Return the [x, y] coordinate for the center point of the cell that contains the specified text.  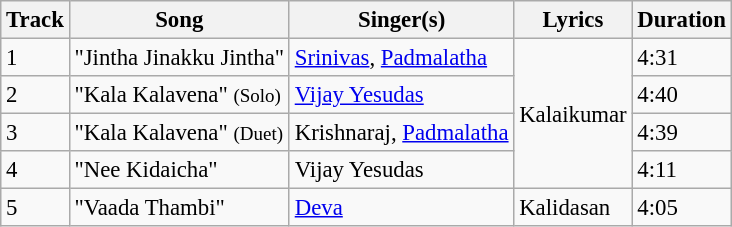
Lyrics [573, 20]
4:39 [682, 133]
Song [179, 20]
Track [35, 20]
"Nee Kidaicha" [179, 170]
1 [35, 58]
4:40 [682, 95]
Deva [401, 208]
Singer(s) [401, 20]
Kalaikumar [573, 114]
Kalidasan [573, 208]
Srinivas, Padmalatha [401, 58]
5 [35, 208]
"Vaada Thambi" [179, 208]
2 [35, 95]
"Kala Kalavena" (Duet) [179, 133]
"Jintha Jinakku Jintha" [179, 58]
"Kala Kalavena" (Solo) [179, 95]
4:31 [682, 58]
4 [35, 170]
Duration [682, 20]
Krishnaraj, Padmalatha [401, 133]
3 [35, 133]
4:11 [682, 170]
4:05 [682, 208]
